Scan for the cell matching the given text and deliver its (X, Y) coordinate at center. 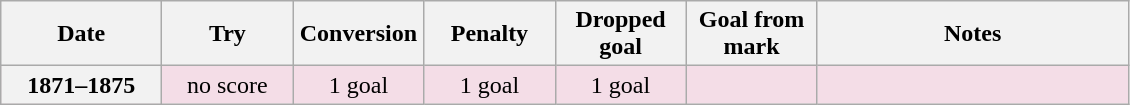
no score (228, 85)
Try (228, 34)
Date (82, 34)
Goal from mark (752, 34)
Conversion (358, 34)
Dropped goal (620, 34)
Notes (972, 34)
Penalty (490, 34)
1871–1875 (82, 85)
